Pinpoint the cell where the given text exists, returning its (X, Y) midpoint coordinate. 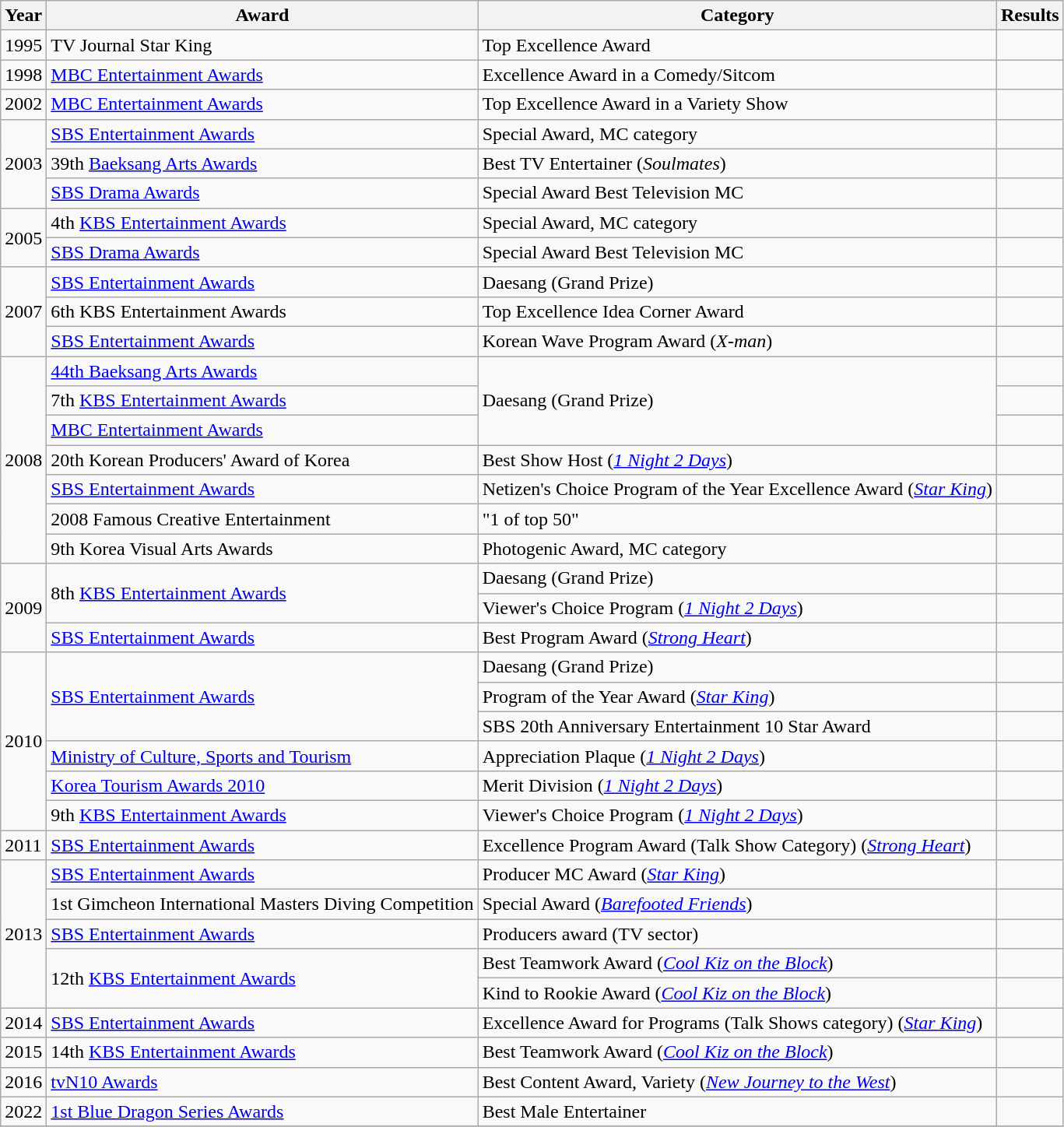
Kind to Rookie Award (Cool Kiz on the Block) (737, 993)
8th KBS Entertainment Awards (262, 593)
4th KBS Entertainment Awards (262, 223)
"1 of top 50" (737, 519)
Excellence Award for Programs (Talk Shows category) (Star King) (737, 1023)
Photogenic Award, MC category (737, 549)
2010 (23, 741)
Year (23, 16)
Appreciation Plaque (1 Night 2 Days) (737, 756)
2011 (23, 844)
Netizen's Choice Program of the Year Excellence Award (Star King) (737, 490)
Korea Tourism Awards 2010 (262, 785)
2015 (23, 1052)
Producer MC Award (Star King) (737, 875)
Award (262, 16)
2007 (23, 311)
Best TV Entertainer (Soulmates) (737, 163)
Best Program Award (Strong Heart) (737, 637)
tvN10 Awards (262, 1082)
Ministry of Culture, Sports and Tourism (262, 756)
39th Baeksang Arts Awards (262, 163)
1st Blue Dragon Series Awards (262, 1111)
2013 (23, 934)
2016 (23, 1082)
9th Korea Visual Arts Awards (262, 549)
7th KBS Entertainment Awards (262, 401)
Results (1030, 16)
2008 Famous Creative Entertainment (262, 519)
Excellence Program Award (Talk Show Category) (Strong Heart) (737, 844)
Merit Division (1 Night 2 Days) (737, 785)
Excellence Award in a Comedy/Sitcom (737, 75)
2003 (23, 163)
1st Gimcheon International Masters Diving Competition (262, 904)
Best Content Award, Variety (New Journey to the West) (737, 1082)
2008 (23, 460)
6th KBS Entertainment Awards (262, 311)
TV Journal Star King (262, 45)
Top Excellence Award in a Variety Show (737, 104)
2022 (23, 1111)
Special Award (Barefooted Friends) (737, 904)
2009 (23, 608)
14th KBS Entertainment Awards (262, 1052)
1995 (23, 45)
20th Korean Producers' Award of Korea (262, 460)
SBS 20th Anniversary Entertainment 10 Star Award (737, 726)
44th Baeksang Arts Awards (262, 371)
Top Excellence Idea Corner Award (737, 311)
Program of the Year Award (Star King) (737, 697)
12th KBS Entertainment Awards (262, 978)
2002 (23, 104)
Korean Wave Program Award (X-man) (737, 341)
Producers award (TV sector) (737, 934)
Category (737, 16)
9th KBS Entertainment Awards (262, 815)
Best Show Host (1 Night 2 Days) (737, 460)
2014 (23, 1023)
2005 (23, 237)
1998 (23, 75)
Top Excellence Award (737, 45)
Best Male Entertainer (737, 1111)
